Return the [X, Y] coordinate for the center point of the cell that contains the specified text.  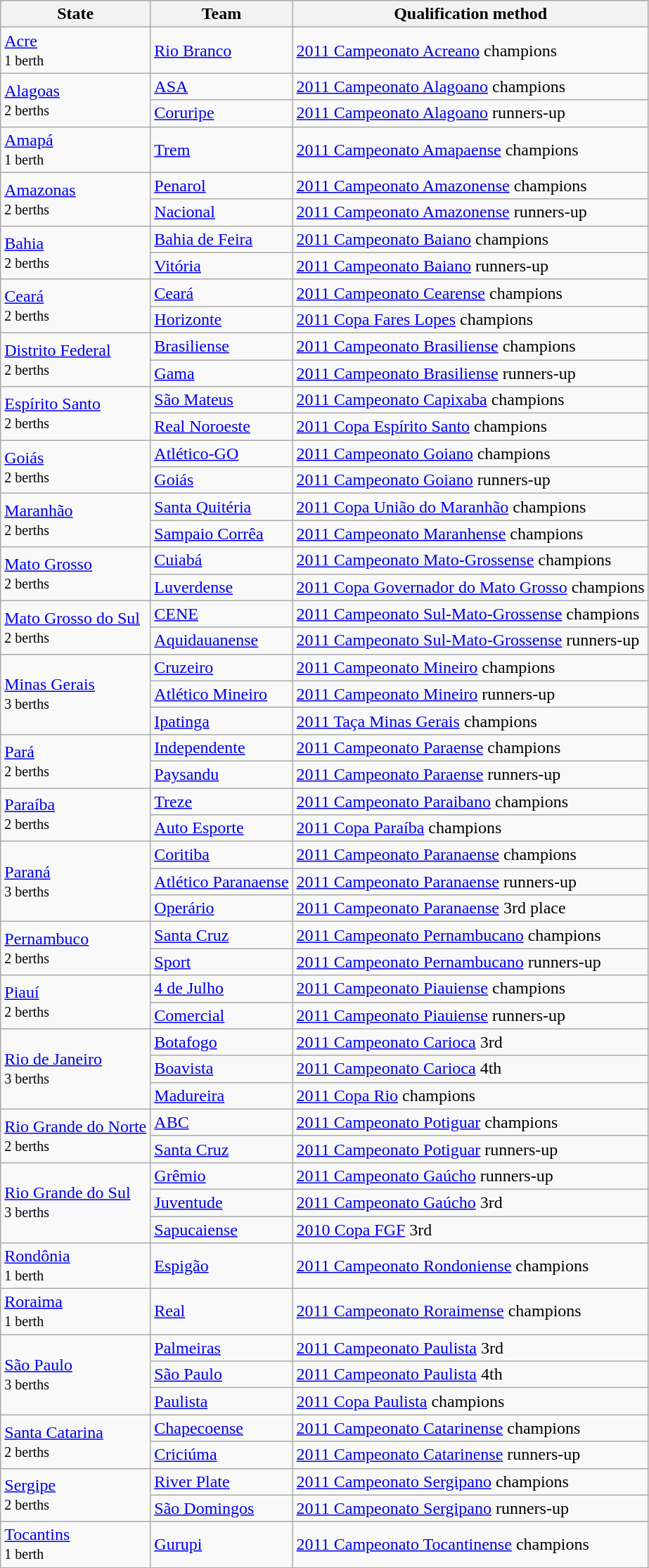
State [76, 14]
Bahia2 berths [76, 252]
2011 Campeonato Paraibano champions [470, 801]
Santa Quitéria [221, 507]
São Domingos [221, 1508]
Coruripe [221, 113]
Juventude [221, 1202]
Luverdense [221, 587]
Chapecoense [221, 1428]
Amapá1 berth [76, 149]
Coritiba [221, 855]
2011 Campeonato Sergipano runners-up [470, 1508]
Goiás [221, 480]
2011 Campeonato Capixaba champions [470, 400]
2011 Copa União do Maranhão champions [470, 507]
2011 Campeonato Gaúcho runners-up [470, 1176]
2011 Copa Governador do Mato Grosso champions [470, 587]
2011 Campeonato Goiano champions [470, 454]
2011 Campeonato Carioca 3rd [470, 1042]
Paulista [221, 1401]
Real Noroeste [221, 427]
Ceará [221, 293]
Rio Grande do Norte2 berths [76, 1136]
2011 Campeonato Paraense champions [470, 747]
2011 Campeonato Goiano runners-up [470, 480]
Acre1 berth [76, 51]
Botafogo [221, 1042]
Rio Grande do Sul3 berths [76, 1202]
2011 Campeonato Potiguar runners-up [470, 1149]
Trem [221, 149]
Paraná3 berths [76, 882]
2011 Campeonato Paulista 4th [470, 1375]
Criciúma [221, 1455]
4 de Julho [221, 989]
Cuiabá [221, 560]
2011 Campeonato Catarinense runners-up [470, 1455]
Piauí2 berths [76, 1002]
2011 Campeonato Paraense runners-up [470, 774]
Brasiliense [221, 346]
Gama [221, 373]
2011 Copa Espírito Santo champions [470, 427]
2011 Copa Paraíba champions [470, 828]
2011 Campeonato Carioca 4th [470, 1069]
2011 Campeonato Maranhense champions [470, 534]
Team [221, 14]
Pernambuco2 berths [76, 949]
2011 Campeonato Cearense champions [470, 293]
Penarol [221, 186]
2011 Campeonato Mineiro runners-up [470, 694]
Auto Esporte [221, 828]
2011 Campeonato Paulista 3rd [470, 1348]
Atlético-GO [221, 454]
2011 Campeonato Amazonense runners-up [470, 212]
2011 Campeonato Roraimense champions [470, 1312]
2011 Campeonato Piauiense champions [470, 989]
Ipatinga [221, 721]
2011 Copa Rio champions [470, 1095]
Nacional [221, 212]
Sergipe2 berths [76, 1495]
Gurupi [221, 1544]
Rio de Janeiro3 berths [76, 1069]
Comercial [221, 1015]
Rondônia1 berth [76, 1266]
2011 Campeonato Acreano champions [470, 51]
2011 Campeonato Alagoano runners-up [470, 113]
Tocantins1 berth [76, 1544]
2011 Campeonato Brasiliense champions [470, 346]
2011 Campeonato Mato-Grossense champions [470, 560]
São Mateus [221, 400]
2011 Campeonato Amazonense champions [470, 186]
2011 Campeonato Pernambucano champions [470, 935]
Madureira [221, 1095]
River Plate [221, 1482]
2011 Campeonato Sul-Mato-Grossense champions [470, 614]
2011 Campeonato Pernambucano runners-up [470, 962]
2011 Campeonato Paranaense runners-up [470, 882]
Boavista [221, 1069]
Sport [221, 962]
Santa Catarina2 berths [76, 1441]
Espigão [221, 1266]
Maranhão2 berths [76, 520]
2011 Campeonato Potiguar champions [470, 1122]
2011 Taça Minas Gerais champions [470, 721]
Roraima1 berth [76, 1312]
Qualification method [470, 14]
2011 Campeonato Catarinense champions [470, 1428]
Aquidauanense [221, 641]
2011 Campeonato Brasiliense runners-up [470, 373]
2011 Campeonato Mineiro champions [470, 667]
Treze [221, 801]
Rio Branco [221, 51]
Independente [221, 747]
Vitória [221, 266]
2011 Campeonato Piauiense runners-up [470, 1015]
Atlético Mineiro [221, 694]
Espírito Santo2 berths [76, 413]
Horizonte [221, 319]
ABC [221, 1122]
ASA [221, 86]
Distrito Federal2 berths [76, 359]
Amazonas2 berths [76, 199]
2011 Campeonato Alagoano champions [470, 86]
Mato Grosso2 berths [76, 574]
Pará2 berths [76, 761]
2011 Campeonato Sul-Mato-Grossense runners-up [470, 641]
Real [221, 1312]
Cruzeiro [221, 667]
Minas Gerais3 berths [76, 694]
2010 Copa FGF 3rd [470, 1230]
Operário [221, 908]
2011 Campeonato Amapaense champions [470, 149]
Bahia de Feira [221, 239]
2011 Campeonato Paranaense 3rd place [470, 908]
Goiás2 berths [76, 467]
Mato Grosso do Sul2 berths [76, 627]
2011 Campeonato Baiano champions [470, 239]
2011 Copa Fares Lopes champions [470, 319]
2011 Campeonato Sergipano champions [470, 1482]
Sampaio Corrêa [221, 534]
Palmeiras [221, 1348]
São Paulo [221, 1375]
Paysandu [221, 774]
2011 Campeonato Paranaense champions [470, 855]
CENE [221, 614]
2011 Campeonato Gaúcho 3rd [470, 1202]
Sapucaiense [221, 1230]
2011 Campeonato Rondoniense champions [470, 1266]
Paraíba2 berths [76, 814]
Atlético Paranaense [221, 882]
Alagoas2 berths [76, 100]
2011 Campeonato Baiano runners-up [470, 266]
Ceará2 berths [76, 306]
São Paulo3 berths [76, 1375]
2011 Copa Paulista champions [470, 1401]
2011 Campeonato Tocantinense champions [470, 1544]
Grêmio [221, 1176]
